Capture the cell that displays the provided text and extract its (x, y) central coordinate. 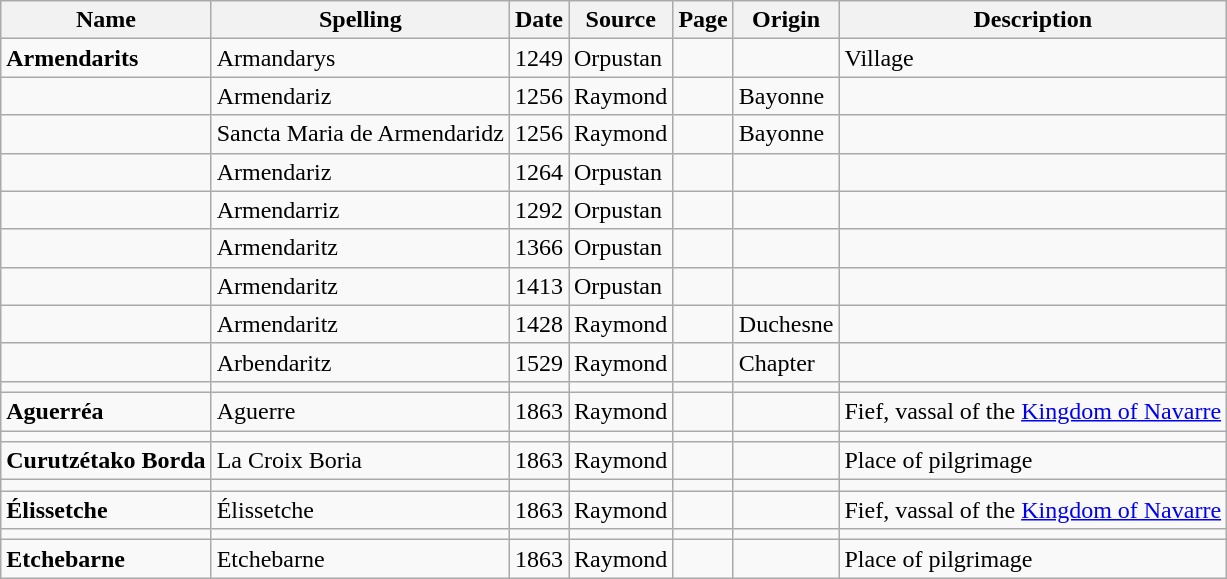
1428 (538, 324)
Name (106, 20)
Aguerréa (106, 411)
1413 (538, 286)
Aguerre (360, 411)
1249 (538, 58)
Armandarys (360, 58)
Village (1033, 58)
Sancta Maria de Armendaridz (360, 134)
Armendarits (106, 58)
Curutzétako Borda (106, 461)
Description (1033, 20)
1292 (538, 210)
Origin (786, 20)
Source (620, 20)
Spelling (360, 20)
1366 (538, 248)
Armendarriz (360, 210)
Duchesne (786, 324)
Date (538, 20)
La Croix Boria (360, 461)
Arbendaritz (360, 362)
Page (703, 20)
Chapter (786, 362)
1529 (538, 362)
1264 (538, 172)
